For the text-containing cell, return its midpoint in [X, Y] coordinate format. 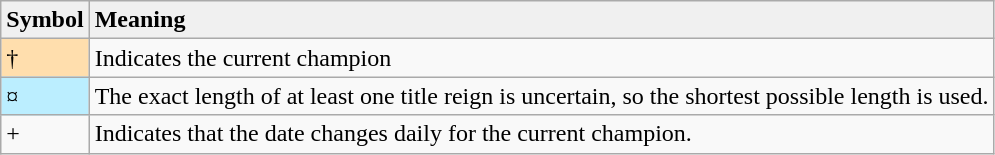
+ [45, 134]
The exact length of at least one title reign is uncertain, so the shortest possible length is used. [542, 96]
¤ [45, 96]
Symbol [45, 20]
Meaning [542, 20]
† [45, 58]
Indicates that the date changes daily for the current champion. [542, 134]
Indicates the current champion [542, 58]
